Provide the (x, y) coordinate of the cell's center where the given text is located.  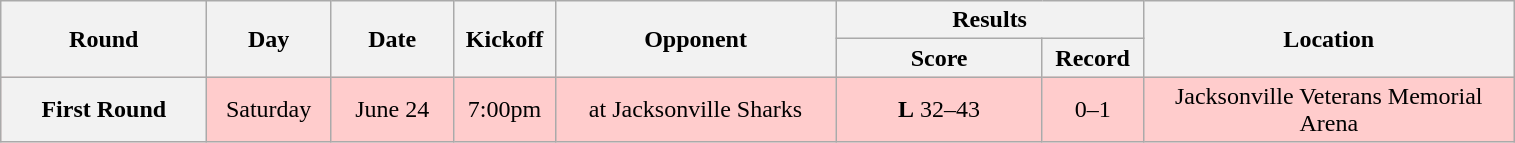
Saturday (269, 110)
at Jacksonville Sharks (696, 110)
Round (104, 39)
First Round (104, 110)
Location (1328, 39)
Kickoff (504, 39)
Record (1092, 58)
June 24 (392, 110)
Jacksonville Veterans Memorial Arena (1328, 110)
Score (939, 58)
Day (269, 39)
0–1 (1092, 110)
Opponent (696, 39)
L 32–43 (939, 110)
Results (990, 20)
7:00pm (504, 110)
Date (392, 39)
